Return [x, y] of the center of cell containing provided text 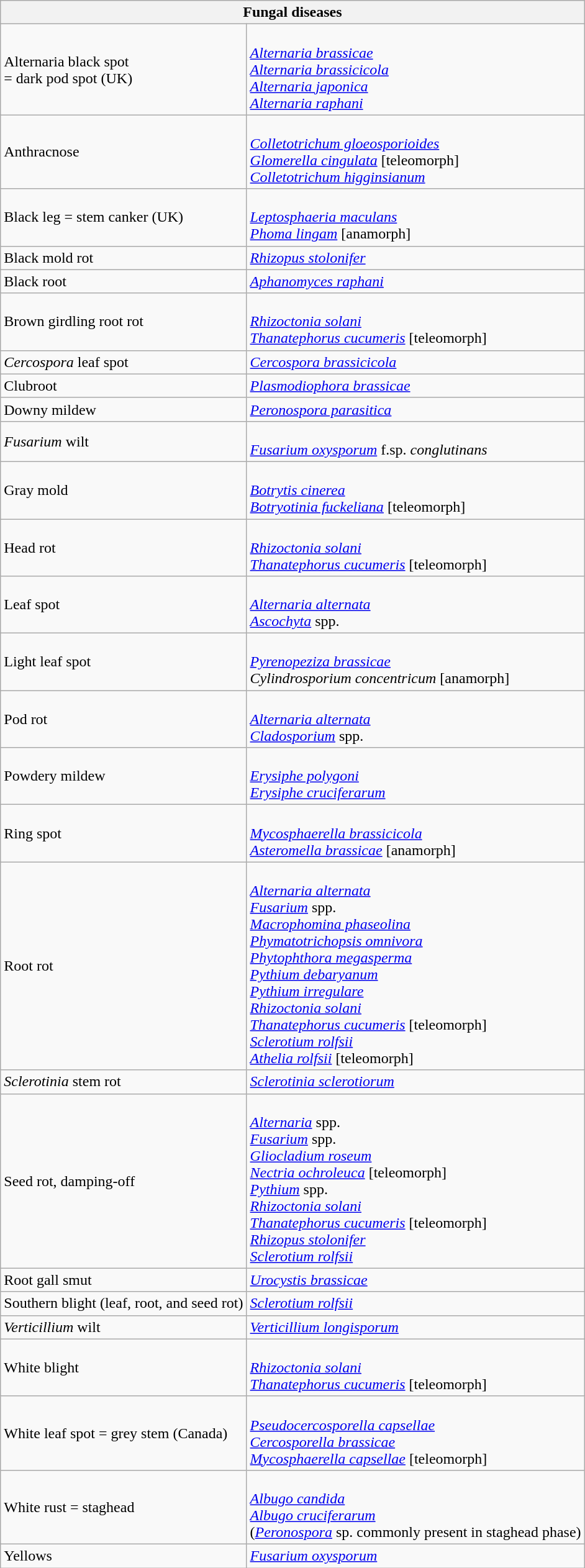
Botrytis cinerea Botryotinia fuckeliana [teleomorph] [415, 490]
Fusarium wilt [124, 441]
Powdery mildew [124, 776]
Root rot [124, 966]
Plasmodiophora brassicae [415, 386]
Sclerotinia sclerotiorum [415, 1082]
White blight [124, 1367]
Fusarium oxysporum [415, 1556]
Anthracnose [124, 152]
Aphanomyces raphani [415, 281]
Gray mold [124, 490]
Sclerotinia stem rot [124, 1082]
White rust = staghead [124, 1507]
Mycosphaerella brassicicola Asteromella brassicae [anamorph] [415, 833]
Black root [124, 281]
Root gall smut [124, 1280]
Alternaria brassicae Alternaria brassicicola Alternaria japonica Alternaria raphani [415, 70]
Pod rot [124, 719]
Head rot [124, 548]
Southern blight (leaf, root, and seed rot) [124, 1303]
White leaf spot = grey stem (Canada) [124, 1433]
Erysiphe polygoni Erysiphe cruciferarum [415, 776]
Fungal diseases [292, 12]
Rhizopus stolonifer [415, 258]
Colletotrichum gloeosporioides Glomerella cingulata [teleomorph] Colletotrichum higginsianum [415, 152]
Brown girdling root rot [124, 322]
Cercospora leaf spot [124, 362]
Clubroot [124, 386]
Downy mildew [124, 409]
Leaf spot [124, 605]
Verticillium wilt [124, 1327]
Fusarium oxysporum f.sp. conglutinans [415, 441]
Verticillium longisporum [415, 1327]
Leptosphaeria maculans Phoma lingam [anamorph] [415, 217]
Peronospora parasitica [415, 409]
Ring spot [124, 833]
Black mold rot [124, 258]
Pseudocercosporella capsellae Cercosporella brassicae Mycosphaerella capsellae [teleomorph] [415, 1433]
Sclerotium rolfsii [415, 1303]
Alternaria alternata Cladosporium spp. [415, 719]
Alternaria black spot = dark pod spot (UK) [124, 70]
Black leg = stem canker (UK) [124, 217]
Pyrenopeziza brassicae Cylindrosporium concentricum [anamorph] [415, 662]
Seed rot, damping-off [124, 1181]
Yellows [124, 1556]
Alternaria alternata Ascochyta spp. [415, 605]
Albugo candida Albugo cruciferarum (Peronospora sp. commonly present in staghead phase) [415, 1507]
Cercospora brassicicola [415, 362]
Urocystis brassicae [415, 1280]
Light leaf spot [124, 662]
